Provide the [X, Y] coordinate of the cell's center where the given text is located.  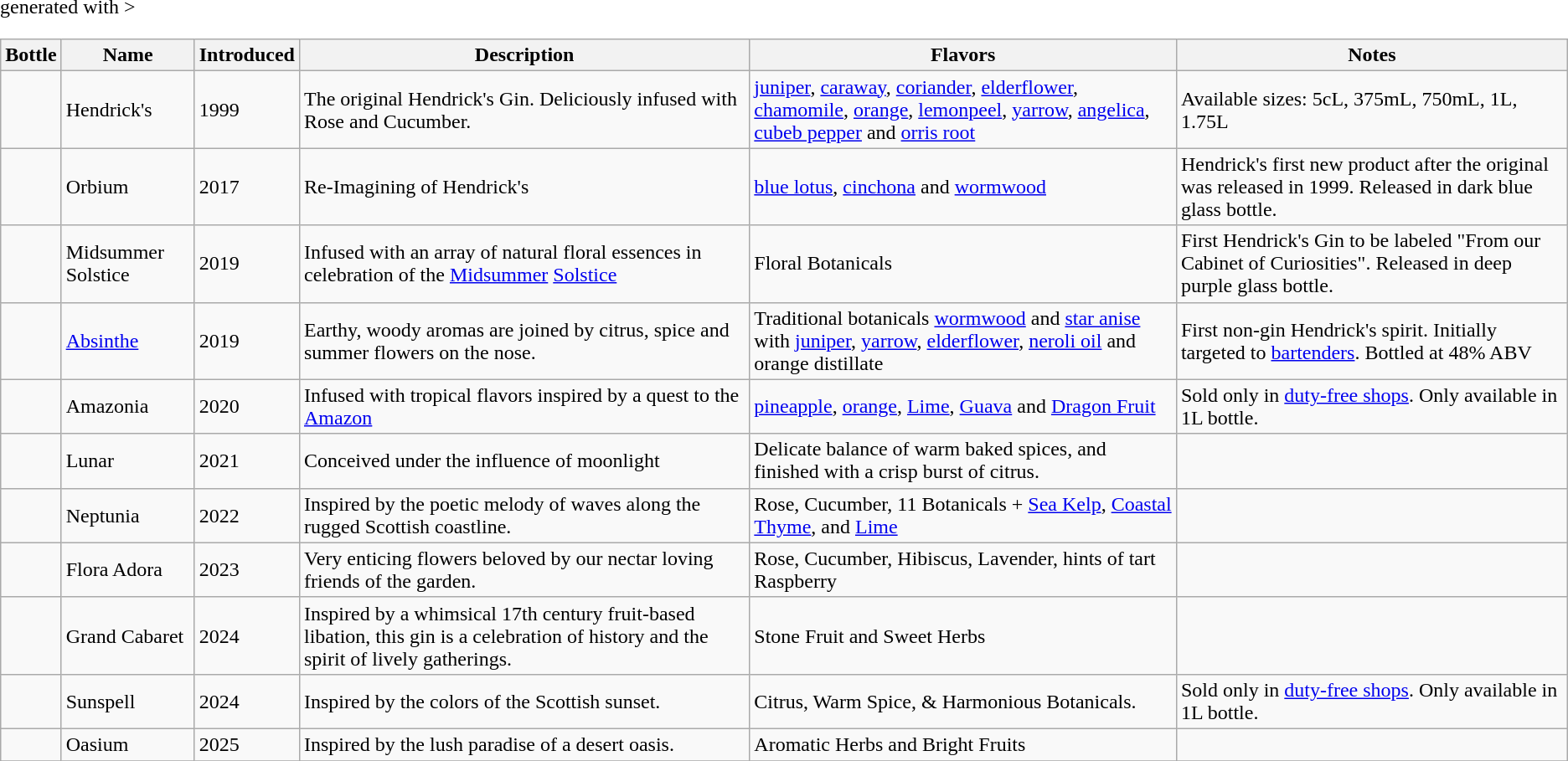
juniper, caraway, coriander, elderflower, chamomile, orange, lemonpeel, yarrow, angelica, cubeb pepper and orris root [963, 110]
Rose, Cucumber, 11 Botanicals + Sea Kelp, Coastal Thyme, and Lime [963, 516]
Oasium [127, 744]
Citrus, Warm Spice, & Harmonious Botanicals. [963, 702]
Floral Botanicals [963, 264]
First Hendrick's Gin to be labeled "From our Cabinet of Curiosities". Released in deep purple glass bottle. [1372, 264]
2020 [246, 407]
2025 [246, 744]
1999 [246, 110]
Rose, Cucumber, Hibiscus, Lavender, hints of tart Raspberry [963, 569]
Delicate balance of warm baked spices, and finished with a crisp burst of citrus. [963, 460]
Inspired by the colors of the Scottish sunset. [524, 702]
Flavors [963, 55]
Traditional botanicals wormwood and star anise with juniper, yarrow, elderflower, neroli oil and orange distillate [963, 341]
First non-gin Hendrick's spirit. Initially targeted to bartenders. Bottled at 48% ABV [1372, 341]
Midsummer Solstice [127, 264]
The original Hendrick's Gin. Deliciously infused with Rose and Cucumber. [524, 110]
Aromatic Herbs and Bright Fruits [963, 744]
Lunar [127, 460]
Inspired by a whimsical 17th century fruit-based libation, this gin is a celebration of history and the spirit of lively gatherings. [524, 635]
Sunspell [127, 702]
Hendrick's first new product after the original was released in 1999. Released in dark blue glass bottle. [1372, 187]
pineapple, orange, Lime, Guava and Dragon Fruit [963, 407]
Infused with tropical flavors inspired by a quest to the Amazon [524, 407]
Notes [1372, 55]
Grand Cabaret [127, 635]
blue lotus, cinchona and wormwood [963, 187]
Inspired by the poetic melody of waves along the rugged Scottish coastline. [524, 516]
Name [127, 55]
Neptunia [127, 516]
Flora Adora [127, 569]
Available sizes: 5cL, 375mL, 750mL, 1L, 1.75L [1372, 110]
Hendrick's [127, 110]
2022 [246, 516]
Stone Fruit and Sweet Herbs [963, 635]
Amazonia [127, 407]
Orbium [127, 187]
Re-Imagining of Hendrick's [524, 187]
2017 [246, 187]
Infused with an array of natural floral essences in celebration of the Midsummer Solstice [524, 264]
2023 [246, 569]
Conceived under the influence of moonlight [524, 460]
Inspired by the lush paradise of a desert oasis. [524, 744]
Absinthe [127, 341]
2021 [246, 460]
Earthy, woody aromas are joined by citrus, spice and summer flowers on the nose. [524, 341]
Bottle [31, 55]
Very enticing flowers beloved by our nectar loving friends of the garden. [524, 569]
Introduced [246, 55]
Description [524, 55]
